Locate the cell with the specified text and output its [X, Y] center coordinate. 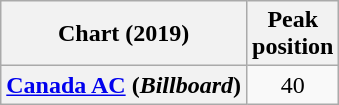
Peakposition [293, 34]
40 [293, 85]
Chart (2019) [124, 34]
Canada AC (Billboard) [124, 85]
